Pinpoint the cell where the given text exists, returning its [x, y] midpoint coordinate. 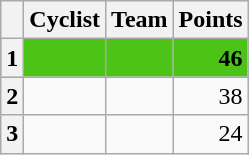
24 [210, 134]
Cyclist [65, 20]
3 [12, 134]
46 [210, 58]
38 [210, 96]
Points [210, 20]
2 [12, 96]
Team [140, 20]
1 [12, 58]
